Return the (X, Y) coordinate for the center point of the cell that contains the specified text.  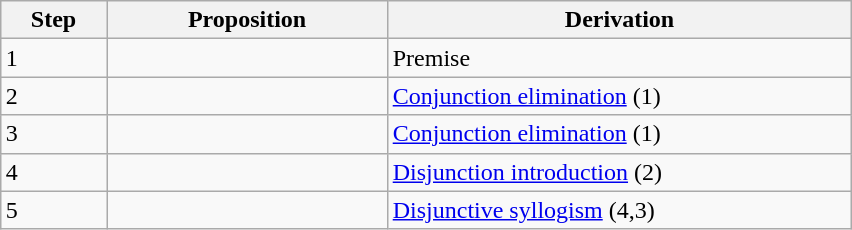
Disjunction introduction (2) (620, 172)
2 (54, 96)
1 (54, 58)
Derivation (620, 20)
Proposition (247, 20)
Step (54, 20)
4 (54, 172)
5 (54, 210)
Premise (620, 58)
Disjunctive syllogism (4,3) (620, 210)
3 (54, 134)
